Capture the cell that displays the provided text and extract its [x, y] central coordinate. 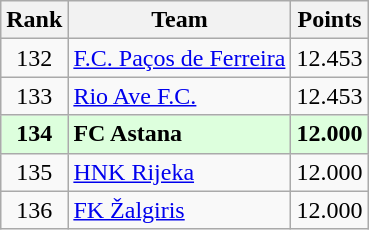
Points [330, 20]
132 [34, 58]
HNK Rijeka [180, 172]
F.C. Paços de Ferreira [180, 58]
136 [34, 210]
Rio Ave F.C. [180, 96]
FK Žalgiris [180, 210]
Team [180, 20]
Rank [34, 20]
133 [34, 96]
FC Astana [180, 134]
135 [34, 172]
134 [34, 134]
